Identify which cell holds the provided text, then report its [x, y] central coordinate. 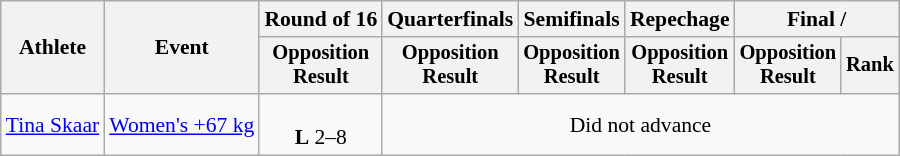
Quarterfinals [450, 19]
Tina Skaar [52, 124]
Repechage [680, 19]
Rank [870, 66]
Athlete [52, 48]
Women's +67 kg [182, 124]
Round of 16 [320, 19]
Did not advance [640, 124]
Semifinals [572, 19]
Event [182, 48]
L 2–8 [320, 124]
Final / [817, 19]
